Capture the cell that displays the provided text and extract its (x, y) central coordinate. 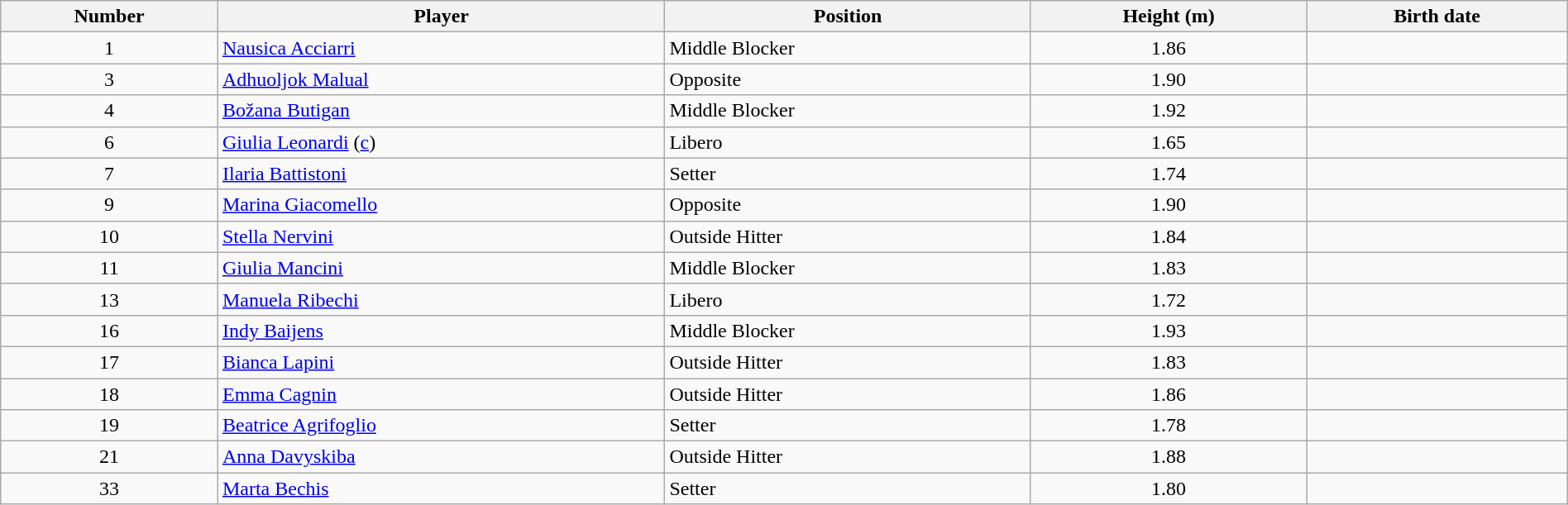
3 (109, 79)
Nausica Acciarri (441, 48)
Manuela Ribechi (441, 299)
33 (109, 488)
Height (m) (1168, 17)
Ilaria Battistoni (441, 174)
Emma Cagnin (441, 394)
1.72 (1168, 299)
1.93 (1168, 331)
1.74 (1168, 174)
1.84 (1168, 236)
Anna Davyskiba (441, 457)
Adhuoljok Malual (441, 79)
Position (848, 17)
17 (109, 362)
6 (109, 142)
Marina Giacomello (441, 205)
10 (109, 236)
9 (109, 205)
1.92 (1168, 111)
Giulia Mancini (441, 268)
4 (109, 111)
Player (441, 17)
Bianca Lapini (441, 362)
11 (109, 268)
13 (109, 299)
1.88 (1168, 457)
Number (109, 17)
21 (109, 457)
19 (109, 426)
Giulia Leonardi (c) (441, 142)
1.80 (1168, 488)
18 (109, 394)
Indy Baijens (441, 331)
1 (109, 48)
Božana Butigan (441, 111)
Stella Nervini (441, 236)
1.65 (1168, 142)
Birth date (1437, 17)
7 (109, 174)
1.78 (1168, 426)
Marta Bechis (441, 488)
16 (109, 331)
Beatrice Agrifoglio (441, 426)
